Search for the cell housing the specified text and yield its [x, y] center coordinate. 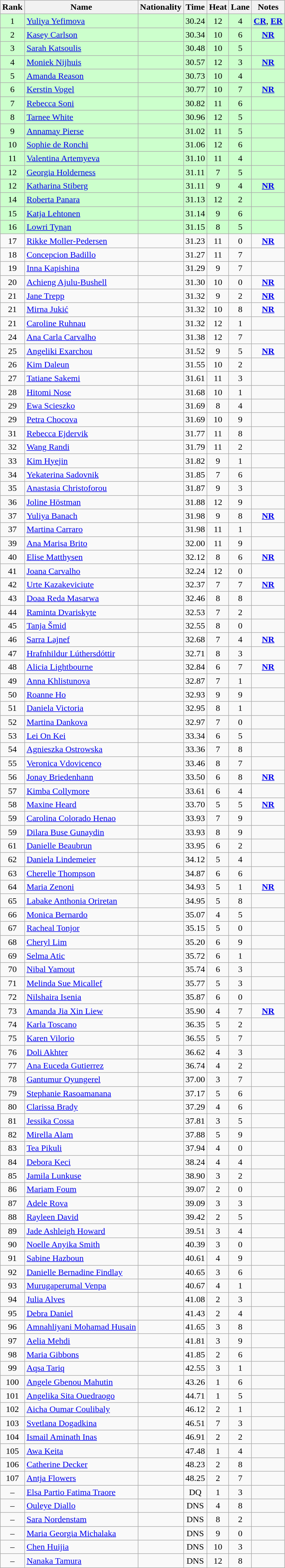
98 [12, 1355]
47.48 [195, 1451]
Annamay Pierse [81, 131]
37.00 [195, 1080]
Antja Flowers [81, 1478]
36.74 [195, 1066]
Angele Gbenou Mahutin [81, 1382]
41.43 [195, 1313]
86 [12, 1189]
31.06 [195, 144]
55 [12, 763]
43.26 [195, 1382]
Danielle Bernadine Findlay [81, 1272]
54 [12, 750]
39 [12, 543]
Monica Bernardo [81, 915]
Joline Höstman [81, 502]
34 [12, 475]
32.95 [195, 708]
Nanaka Tamura [81, 1561]
Ana Marisa Brito [81, 543]
Karla Toscano [81, 1024]
Concepcion Badillo [81, 255]
104 [12, 1437]
Nilshaira Isenia [81, 997]
93 [12, 1286]
46 [12, 640]
61 [12, 846]
Sabine Hazboun [81, 1258]
30.77 [195, 90]
Raminta Dvariskyte [81, 612]
Joana Carvalho [81, 571]
Georgia Holderness [81, 172]
39.07 [195, 1189]
40.39 [195, 1244]
34.93 [195, 887]
31.79 [195, 447]
48.25 [195, 1478]
57 [12, 791]
Yuliya Banach [81, 516]
30.96 [195, 117]
44 [12, 612]
Nationality [161, 7]
35 [12, 488]
32.46 [195, 598]
40.61 [195, 1258]
Kim Hyejin [81, 461]
Cheryl Lim [81, 942]
70 [12, 969]
33.36 [195, 750]
14 [12, 200]
62 [12, 860]
Ana Euceda Gutierrez [81, 1066]
35.74 [195, 969]
106 [12, 1464]
73 [12, 1011]
Yuliya Yefimova [81, 21]
Elsa Partio Fatima Traore [81, 1492]
Mirella Alam [81, 1135]
107 [12, 1478]
32.71 [195, 653]
Angelika Sita Ouedraogo [81, 1396]
32.12 [195, 557]
40.65 [195, 1272]
31.38 [195, 337]
102 [12, 1409]
41.65 [195, 1327]
65 [12, 901]
35.87 [195, 997]
42.55 [195, 1368]
Tanja Šmid [81, 626]
Anna Khlistunova [81, 681]
31.29 [195, 268]
Martina Dankova [81, 722]
32.55 [195, 626]
Amanda Reason [81, 76]
48 [12, 667]
Jade Ashleigh Howard [81, 1231]
31.10 [195, 158]
Rayleen David [81, 1217]
Nibal Yamout [81, 969]
Maria Georgia Michalaka [81, 1533]
33.50 [195, 777]
41.85 [195, 1355]
Amanda Jia Xin Liew [81, 1011]
Awa Keita [81, 1451]
Stephanie Rasoamanana [81, 1093]
31.27 [195, 255]
Aqsa Tariq [81, 1368]
Melinda Sue Micallef [81, 983]
Karen Vilorio [81, 1038]
89 [12, 1231]
Inna Kapishina [81, 268]
76 [12, 1052]
97 [12, 1341]
32.68 [195, 640]
Hrafnhildur Lúthersdóttir [81, 653]
32.24 [195, 571]
Jane Trepp [81, 296]
47 [12, 653]
Katharina Stiberg [81, 186]
91 [12, 1258]
34.12 [195, 860]
Wang Randi [81, 447]
16 [12, 227]
Yekaterina Sadovnik [81, 475]
94 [12, 1300]
31.68 [195, 392]
96 [12, 1327]
35.77 [195, 983]
Chen Huijia [81, 1547]
Rebecca Soni [81, 103]
33 [12, 461]
Kim Daleun [81, 364]
Selma Atic [81, 956]
31.23 [195, 241]
Roberta Panara [81, 200]
37.17 [195, 1093]
Kimba Collymore [81, 791]
Svetlana Dogadkina [81, 1423]
Adele Rova [81, 1203]
Sara Nordenstam [81, 1520]
Martina Carraro [81, 530]
Petra Chocova [81, 420]
Mirna Jukić [81, 310]
101 [12, 1396]
33.46 [195, 763]
78 [12, 1080]
85 [12, 1176]
31.55 [195, 364]
Julia Alves [81, 1300]
20 [12, 282]
38.24 [195, 1162]
37.88 [195, 1135]
Lane [240, 7]
Racheal Tonjor [81, 928]
100 [12, 1382]
30.57 [195, 62]
39.42 [195, 1217]
Amnahliyani Mohamad Husain [81, 1327]
69 [12, 956]
Angeliki Exarchou [81, 351]
64 [12, 887]
31.61 [195, 378]
31.15 [195, 227]
Rank [12, 7]
37.81 [195, 1121]
41 [12, 571]
26 [12, 364]
80 [12, 1107]
32 [12, 447]
53 [12, 736]
Danielle Beaubrun [81, 846]
Debora Keci [81, 1162]
Jamila Lunkuse [81, 1176]
67 [12, 928]
27 [12, 378]
39.09 [195, 1203]
Katja Lehtonen [81, 213]
46.12 [195, 1409]
40.67 [195, 1286]
45 [12, 626]
49 [12, 681]
40 [12, 557]
Lowri Tynan [81, 227]
72 [12, 997]
Maria Gibbons [81, 1355]
Veronica Vdovicenco [81, 763]
71 [12, 983]
Name [81, 7]
30.48 [195, 48]
Aicha Oumar Coulibaly [81, 1409]
30.82 [195, 103]
46.91 [195, 1437]
Hitomi Nose [81, 392]
Aelia Mehdi [81, 1341]
52 [12, 722]
Notes [268, 7]
35.15 [195, 928]
Jonay Briedenhann [81, 777]
81 [12, 1121]
33.70 [195, 804]
50 [12, 695]
36.62 [195, 1052]
Kasey Carlson [81, 35]
Kerstin Vogel [81, 90]
31.13 [195, 200]
Doaa Reda Masarwa [81, 598]
Time [195, 7]
79 [12, 1093]
35.20 [195, 942]
Mariam Foum [81, 1189]
36.35 [195, 1024]
38.90 [195, 1176]
31.77 [195, 433]
33.34 [195, 736]
46.51 [195, 1423]
48.23 [195, 1464]
84 [12, 1162]
24 [12, 337]
Ouleye Diallo [81, 1506]
Carolina Colorado Henao [81, 818]
Labake Anthonia Oriretan [81, 901]
31.30 [195, 282]
Ismail Aminath Inas [81, 1437]
37.94 [195, 1148]
Dilara Buse Gunaydin [81, 832]
Clarissa Brady [81, 1107]
30.34 [195, 35]
31.87 [195, 488]
83 [12, 1148]
30.24 [195, 21]
36.55 [195, 1038]
DQ [195, 1492]
35.90 [195, 1011]
19 [12, 268]
77 [12, 1066]
90 [12, 1244]
32.00 [195, 543]
Gantumur Oyungerel [81, 1080]
Elise Matthysen [81, 557]
Sarra Lajnef [81, 640]
44.71 [195, 1396]
25 [12, 351]
39.51 [195, 1231]
32.93 [195, 695]
28 [12, 392]
Jessika Cossa [81, 1121]
Ewa Scieszko [81, 406]
Sarah Katsoulis [81, 48]
17 [12, 241]
41.08 [195, 1300]
31.52 [195, 351]
32.53 [195, 612]
95 [12, 1313]
58 [12, 804]
32.84 [195, 667]
Alicia Lightbourne [81, 667]
74 [12, 1024]
33.61 [195, 791]
35.72 [195, 956]
88 [12, 1217]
68 [12, 942]
Anastasia Christoforou [81, 488]
32.97 [195, 722]
41.81 [195, 1341]
Catherine Decker [81, 1464]
82 [12, 1135]
Heat [218, 7]
31.88 [195, 502]
Daniela Victoria [81, 708]
Noelle Anyika Smith [81, 1244]
31.14 [195, 213]
34.95 [195, 901]
Valentina Artemyeva [81, 158]
18 [12, 255]
32.87 [195, 681]
Murugaperumal Venpa [81, 1286]
92 [12, 1272]
Achieng Ajulu-Bushell [81, 282]
Sophie de Ronchi [81, 144]
31 [12, 433]
Roanne Ho [81, 695]
51 [12, 708]
Tea Pikuli [81, 1148]
Tarnee White [81, 117]
37.29 [195, 1107]
35.07 [195, 915]
Lei On Kei [81, 736]
66 [12, 915]
63 [12, 873]
CR, ER [268, 21]
Debra Daniel [81, 1313]
33.95 [195, 846]
105 [12, 1451]
Rikke Moller-Pedersen [81, 241]
31.82 [195, 461]
56 [12, 777]
31.02 [195, 131]
Agnieszka Ostrowska [81, 750]
Ana Carla Carvalho [81, 337]
43 [12, 598]
31.85 [195, 475]
Doli Akhter [81, 1052]
75 [12, 1038]
32.37 [195, 584]
42 [12, 584]
87 [12, 1203]
34.87 [195, 873]
Moniek Nijhuis [81, 62]
99 [12, 1368]
15 [12, 213]
36 [12, 502]
Caroline Ruhnau [81, 323]
Maria Zenoni [81, 887]
103 [12, 1423]
Tatiane Sakemi [81, 378]
Daniela Lindemeier [81, 860]
Rebecca Ejdervik [81, 433]
Urte Kazakeviciute [81, 584]
Cherelle Thompson [81, 873]
Maxine Heard [81, 804]
30.73 [195, 76]
